Scan for the cell matching the given text and deliver its (X, Y) coordinate at center. 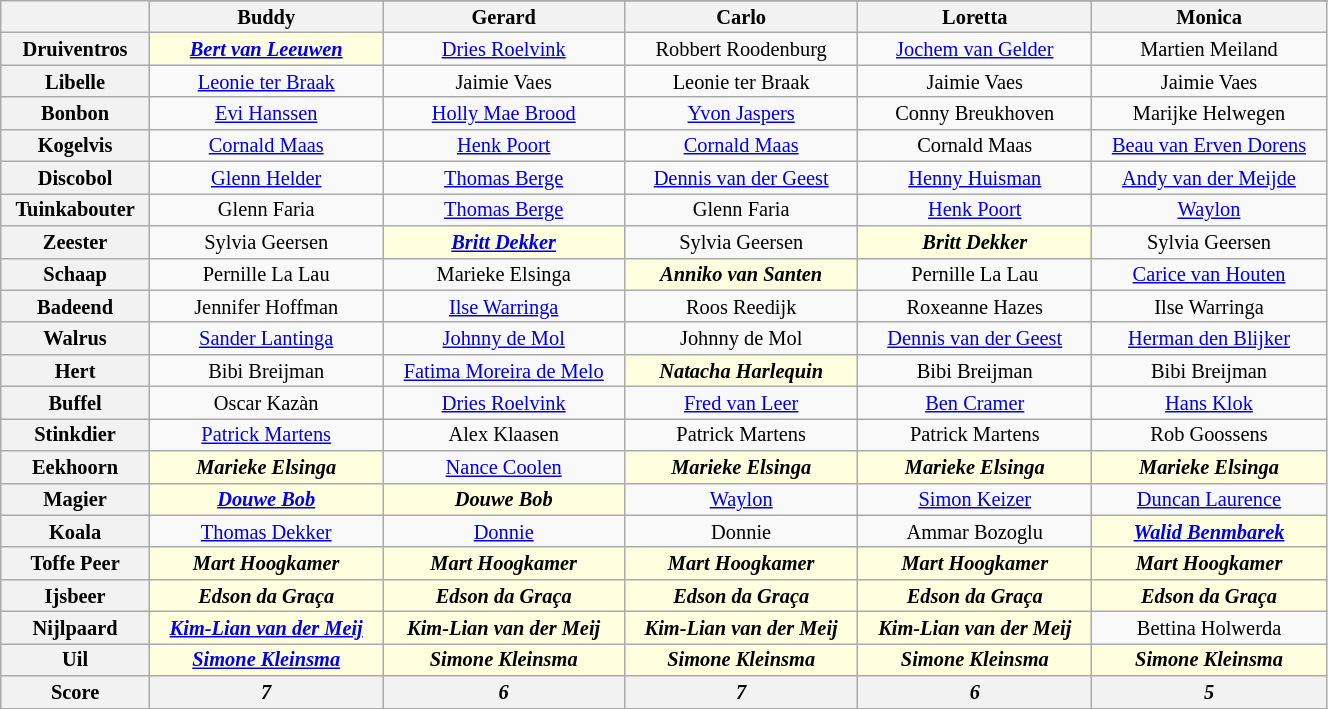
Glenn Helder (266, 177)
Hert (76, 370)
Schaap (76, 274)
Bettina Holwerda (1210, 627)
Kogelvis (76, 145)
Monica (1210, 16)
Libelle (76, 81)
Sander Lantinga (266, 338)
Conny Breukhoven (975, 113)
Thomas Dekker (266, 531)
Stinkdier (76, 434)
Simon Keizer (975, 499)
Jochem van Gelder (975, 48)
Discobol (76, 177)
Henny Huisman (975, 177)
Herman den Blijker (1210, 338)
Robbert Roodenburg (741, 48)
Anniko van Santen (741, 274)
Koala (76, 531)
Oscar Kazàn (266, 402)
Nijlpaard (76, 627)
Tuinkabouter (76, 209)
Alex Klaasen (504, 434)
Martien Meiland (1210, 48)
Walid Benmbarek (1210, 531)
Bert van Leeuwen (266, 48)
Carice van Houten (1210, 274)
Buddy (266, 16)
Holly Mae Brood (504, 113)
Duncan Laurence (1210, 499)
Magier (76, 499)
Gerard (504, 16)
Rob Goossens (1210, 434)
Druiventros (76, 48)
Eekhoorn (76, 467)
Zeester (76, 241)
Marijke Helwegen (1210, 113)
Uil (76, 659)
Loretta (975, 16)
Toffe Peer (76, 563)
Hans Klok (1210, 402)
Roxeanne Hazes (975, 306)
Beau van Erven Dorens (1210, 145)
Ben Cramer (975, 402)
Carlo (741, 16)
Ijsbeer (76, 595)
Badeend (76, 306)
Walrus (76, 338)
Jennifer Hoffman (266, 306)
Bonbon (76, 113)
5 (1210, 692)
Fred van Leer (741, 402)
Buffel (76, 402)
Andy van der Meijde (1210, 177)
Fatima Moreira de Melo (504, 370)
Evi Hanssen (266, 113)
Natacha Harlequin (741, 370)
Roos Reedijk (741, 306)
Nance Coolen (504, 467)
Score (76, 692)
Ammar Bozoglu (975, 531)
Yvon Jaspers (741, 113)
